Locate the cell with the specified text and output its (X, Y) center coordinate. 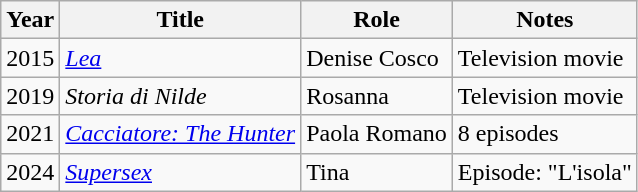
Year (30, 20)
Denise Cosco (377, 58)
Cacciatore: The Hunter (180, 134)
Tina (377, 172)
2021 (30, 134)
Supersex (180, 172)
2024 (30, 172)
Title (180, 20)
Paola Romano (377, 134)
Episode: "L'isola" (544, 172)
Notes (544, 20)
Storia di Nilde (180, 96)
Role (377, 20)
8 episodes (544, 134)
2019 (30, 96)
Rosanna (377, 96)
2015 (30, 58)
Lea (180, 58)
